Pinpoint the cell where the given text exists, returning its [X, Y] midpoint coordinate. 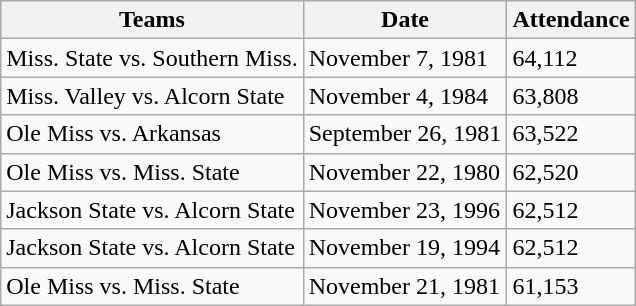
62,520 [571, 172]
November 7, 1981 [405, 58]
Teams [152, 20]
September 26, 1981 [405, 134]
63,808 [571, 96]
November 21, 1981 [405, 286]
November 19, 1994 [405, 248]
November 4, 1984 [405, 96]
63,522 [571, 134]
Miss. Valley vs. Alcorn State [152, 96]
61,153 [571, 286]
Attendance [571, 20]
Ole Miss vs. Arkansas [152, 134]
64,112 [571, 58]
November 23, 1996 [405, 210]
Date [405, 20]
November 22, 1980 [405, 172]
Miss. State vs. Southern Miss. [152, 58]
